From the cell containing the given text, extract its center point as [x, y] coordinate. 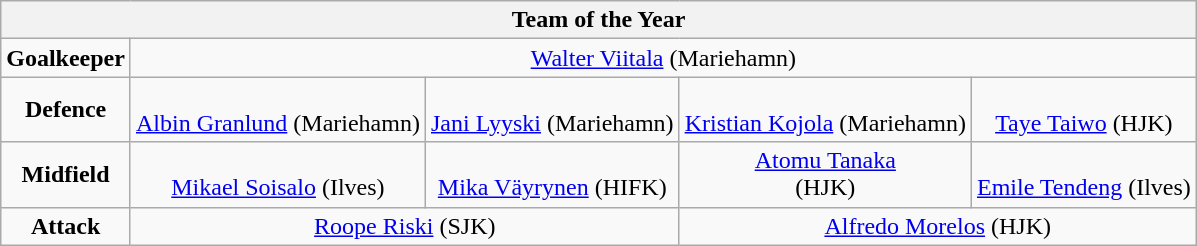
Team of the Year [599, 20]
Alfredo Morelos (HJK) [938, 226]
Goalkeeper [66, 58]
Kristian Kojola (Mariehamn) [825, 110]
Jani Lyyski (Mariehamn) [552, 110]
Midfield [66, 174]
Taye Taiwo (HJK) [1084, 110]
Mika Väyrynen (HIFK) [552, 174]
Defence [66, 110]
Mikael Soisalo (Ilves) [278, 174]
Emile Tendeng (Ilves) [1084, 174]
Atomu Tanaka(HJK) [825, 174]
Attack [66, 226]
Albin Granlund (Mariehamn) [278, 110]
Roope Riski (SJK) [404, 226]
Walter Viitala (Mariehamn) [663, 58]
